Capture the cell that displays the provided text and extract its (x, y) central coordinate. 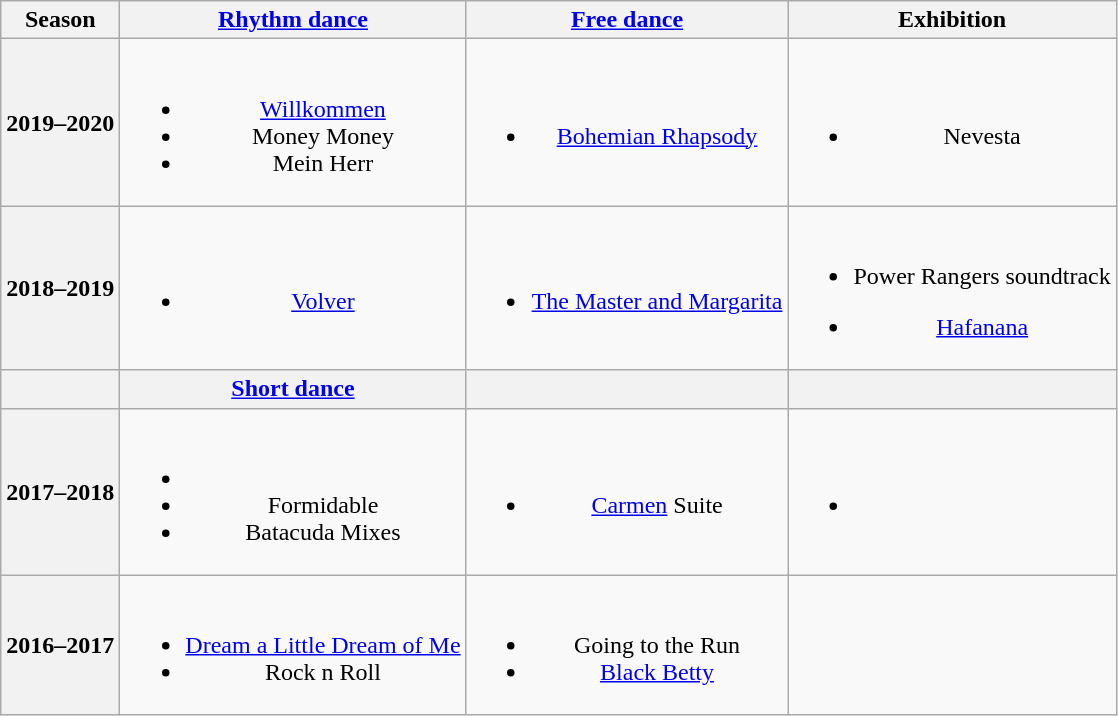
2019–2020 (60, 122)
Nevesta (952, 122)
Going to the Run Black Betty (627, 645)
2016–2017 (60, 645)
Season (60, 20)
The Master and Margarita (627, 288)
Formidable Batacuda Mixes (293, 492)
Exhibition (952, 20)
Carmen Suite (627, 492)
2017–2018 (60, 492)
Power Rangers soundtrackHafanana (952, 288)
WillkommenMoney MoneyMein Herr (293, 122)
Short dance (293, 389)
Volver (293, 288)
Bohemian Rhapsody (627, 122)
Dream a Little Dream of MeRock n Roll (293, 645)
Rhythm dance (293, 20)
2018–2019 (60, 288)
Free dance (627, 20)
